Determine the (x, y) coordinate at the center of the cell enclosing the given text.  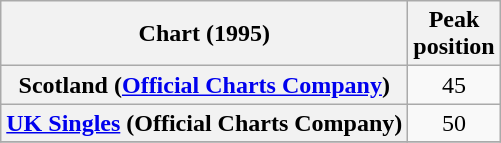
45 (454, 85)
Scotland (Official Charts Company) (204, 85)
UK Singles (Official Charts Company) (204, 123)
Peakposition (454, 34)
50 (454, 123)
Chart (1995) (204, 34)
